From the cell containing the given text, extract its center point as [x, y] coordinate. 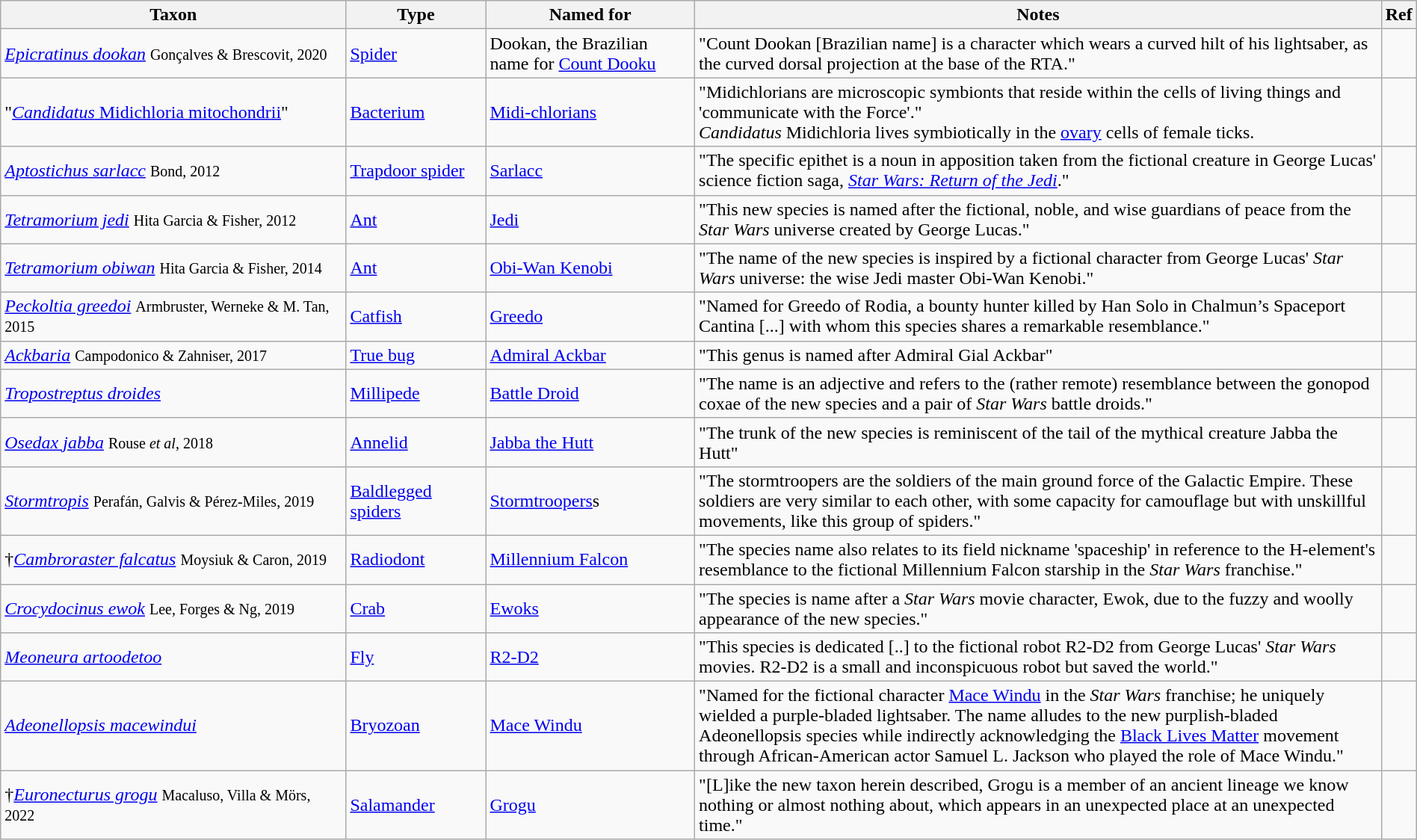
"Candidatus Midichloria mitochondrii" [173, 112]
"The trunk of the new species is reminiscent of the tail of the mythical creature Jabba the Hutt" [1039, 442]
Radiodont [416, 559]
Type [416, 15]
Salamander [416, 805]
Millennium Falcon [590, 559]
Obi-Wan Kenobi [590, 268]
"Count Dookan [Brazilian name] is a character which wears a curved hilt of his lightsaber, as the curved dorsal projection at the base of the RTA." [1039, 54]
Midi-chlorians [590, 112]
Dookan, the Brazilian name for Count Dooku [590, 54]
Baldlegged spiders [416, 501]
Millipede [416, 393]
Named for [590, 15]
Grogu [590, 805]
Jedi [590, 220]
Tetramorium obiwan Hita Garcia & Fisher, 2014 [173, 268]
Stormtrooperss [590, 501]
Admiral Ackbar [590, 355]
Crab [416, 608]
Greedo [590, 317]
"This genus is named after Admiral Gial Ackbar" [1039, 355]
Ewoks [590, 608]
Ref [1399, 15]
†Euronecturus grogu Macaluso, Villa & Mörs, 2022 [173, 805]
Fly [416, 658]
Spider [416, 54]
Trapdoor spider [416, 170]
"The species is name after a Star Wars movie character, Ewok, due to the fuzzy and woolly appearance of the new species." [1039, 608]
Stormtropis Perafán, Galvis & Pérez-Miles, 2019 [173, 501]
R2-D2 [590, 658]
Notes [1039, 15]
Annelid [416, 442]
Crocydocinus ewok Lee, Forges & Ng, 2019 [173, 608]
Battle Droid [590, 393]
Bacterium [416, 112]
Jabba the Hutt [590, 442]
Aptostichus sarlacc Bond, 2012 [173, 170]
Meoneura artoodetoo [173, 658]
Osedax jabba Rouse et al, 2018 [173, 442]
Tetramorium jedi Hita Garcia & Fisher, 2012 [173, 220]
Mace Windu [590, 726]
Epicratinus dookan Gonçalves & Brescovit, 2020 [173, 54]
†Cambroraster falcatus Moysiuk & Caron, 2019 [173, 559]
Catfish [416, 317]
True bug [416, 355]
Taxon [173, 15]
"The name of the new species is inspired by a fictional character from George Lucas' Star Wars universe: the wise Jedi master Obi-Wan Kenobi." [1039, 268]
Sarlacc [590, 170]
"This new species is named after the fictional, noble, and wise guardians of peace from the Star Wars universe created by George Lucas." [1039, 220]
Peckoltia greedoi Armbruster, Werneke & M. Tan, 2015 [173, 317]
Adeonellopsis macewindui [173, 726]
Tropostreptus droides [173, 393]
Bryozoan [416, 726]
Ackbaria Campodonico & Zahniser, 2017 [173, 355]
